Scan for the cell matching the given text and deliver its (x, y) coordinate at center. 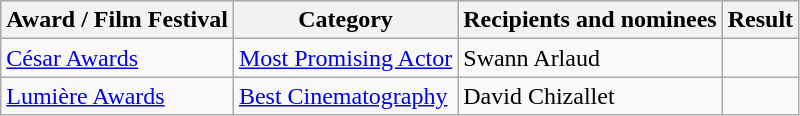
Result (760, 20)
Recipients and nominees (590, 20)
César Awards (118, 58)
Best Cinematography (345, 96)
David Chizallet (590, 96)
Lumière Awards (118, 96)
Category (345, 20)
Award / Film Festival (118, 20)
Most Promising Actor (345, 58)
Swann Arlaud (590, 58)
